Locate the cell with the specified text and output its [x, y] center coordinate. 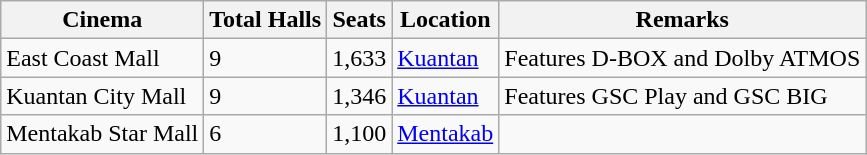
Mentakab [446, 134]
Seats [360, 20]
Mentakab Star Mall [102, 134]
Total Halls [266, 20]
Kuantan City Mall [102, 96]
Location [446, 20]
East Coast Mall [102, 58]
Features D-BOX and Dolby ATMOS [682, 58]
1,100 [360, 134]
Remarks [682, 20]
1,346 [360, 96]
Cinema [102, 20]
1,633 [360, 58]
6 [266, 134]
Features GSC Play and GSC BIG [682, 96]
